Return [x, y] of the center of cell containing provided text 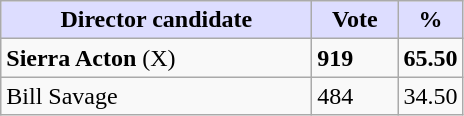
Director candidate [156, 20]
919 [355, 58]
Vote [355, 20]
484 [355, 96]
65.50 [430, 58]
% [430, 20]
Sierra Acton (X) [156, 58]
34.50 [430, 96]
Bill Savage [156, 96]
